Search for the cell housing the specified text and yield its [x, y] center coordinate. 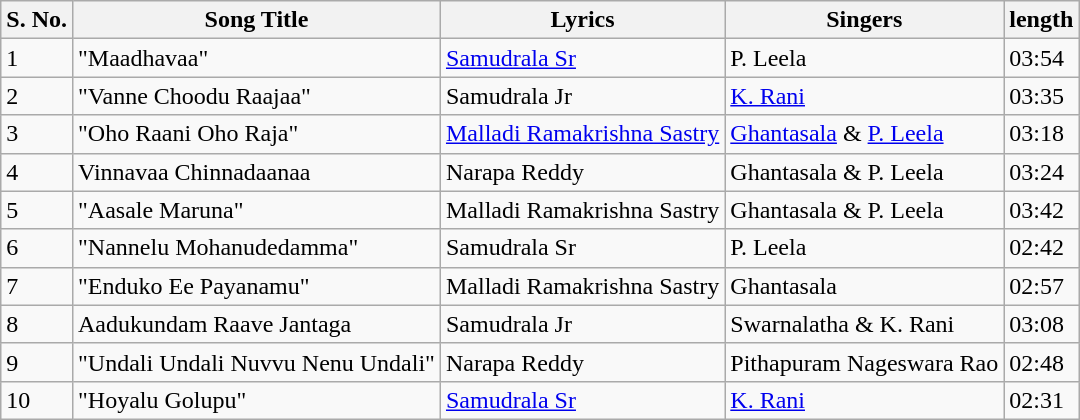
03:42 [1042, 210]
02:42 [1042, 248]
"Undali Undali Nuvvu Nenu Undali" [256, 362]
03:18 [1042, 134]
"Enduko Ee Payanamu" [256, 286]
10 [37, 400]
"Hoyalu Golupu" [256, 400]
"Aasale Maruna" [256, 210]
1 [37, 58]
03:35 [1042, 96]
5 [37, 210]
Song Title [256, 20]
Vinnavaa Chinnadaanaa [256, 172]
2 [37, 96]
Swarnalatha & K. Rani [864, 324]
3 [37, 134]
length [1042, 20]
4 [37, 172]
03:54 [1042, 58]
8 [37, 324]
02:48 [1042, 362]
S. No. [37, 20]
"Vanne Choodu Raajaa" [256, 96]
Singers [864, 20]
03:24 [1042, 172]
"Nannelu Mohanudedamma" [256, 248]
9 [37, 362]
03:08 [1042, 324]
02:31 [1042, 400]
7 [37, 286]
Lyrics [582, 20]
"Maadhavaa" [256, 58]
Aadukundam Raave Jantaga [256, 324]
Ghantasala [864, 286]
Pithapuram Nageswara Rao [864, 362]
"Oho Raani Oho Raja" [256, 134]
02:57 [1042, 286]
6 [37, 248]
